Pinpoint the cell where the given text exists, returning its [x, y] midpoint coordinate. 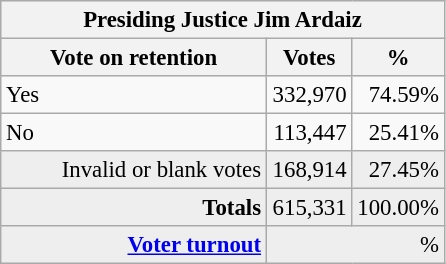
Yes [134, 95]
332,970 [309, 95]
615,331 [309, 208]
25.41% [398, 133]
Votes [309, 58]
No [134, 133]
Invalid or blank votes [134, 170]
Vote on retention [134, 58]
113,447 [309, 133]
Totals [134, 208]
Presiding Justice Jim Ardaiz [222, 20]
Voter turnout [134, 245]
168,914 [309, 170]
100.00% [398, 208]
27.45% [398, 170]
74.59% [398, 95]
